Return (X, Y) of the center of cell containing provided text 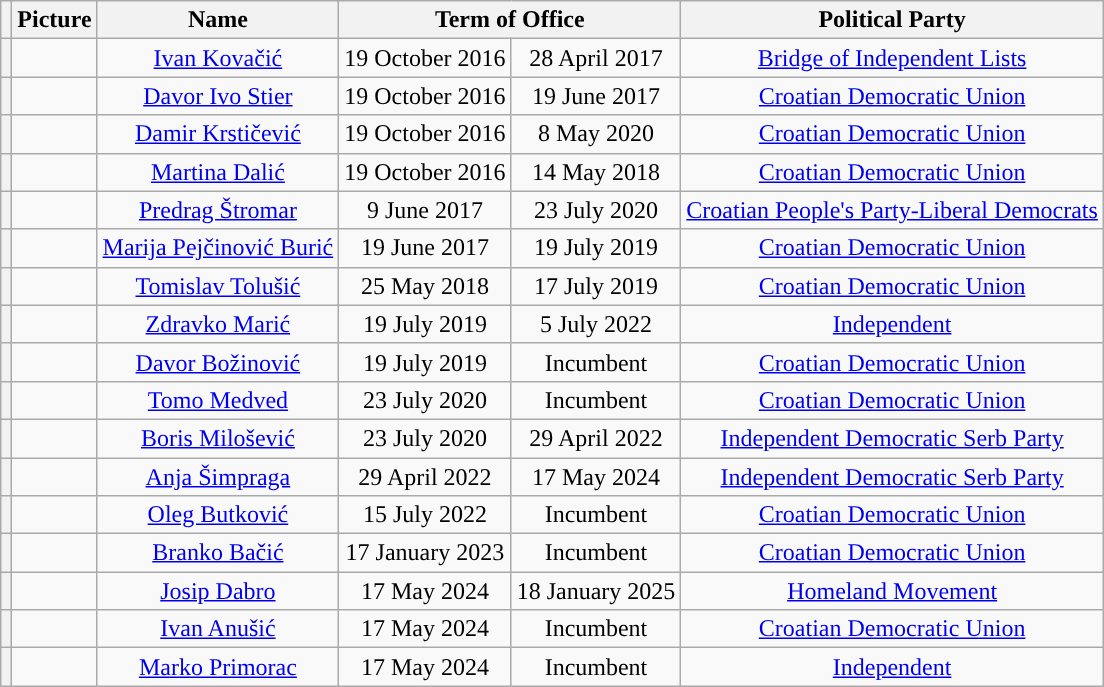
Josip Dabro (218, 591)
Term of Office (510, 20)
Tomislav Tolušić (218, 286)
9 June 2017 (425, 210)
17 July 2019 (596, 286)
Zdravko Marić (218, 324)
17 January 2023 (425, 553)
Marija Pejčinović Burić (218, 248)
Ivan Kovačić (218, 58)
Damir Krstičević (218, 134)
Homeland Movement (892, 591)
18 January 2025 (596, 591)
Oleg Butković (218, 515)
Davor Božinović (218, 362)
Branko Bačić (218, 553)
5 July 2022 (596, 324)
Ivan Anušić (218, 629)
Anja Šimpraga (218, 477)
Tomo Medved (218, 400)
Predrag Štromar (218, 210)
14 May 2018 (596, 172)
25 May 2018 (425, 286)
Davor Ivo Stier (218, 96)
Boris Milošević (218, 438)
Croatian People's Party-Liberal Democrats (892, 210)
Name (218, 20)
Political Party (892, 20)
8 May 2020 (596, 134)
Martina Dalić (218, 172)
15 July 2022 (425, 515)
Bridge of Independent Lists (892, 58)
Marko Primorac (218, 667)
Picture (54, 20)
28 April 2017 (596, 58)
